Identify which cell holds the provided text, then report its (X, Y) central coordinate. 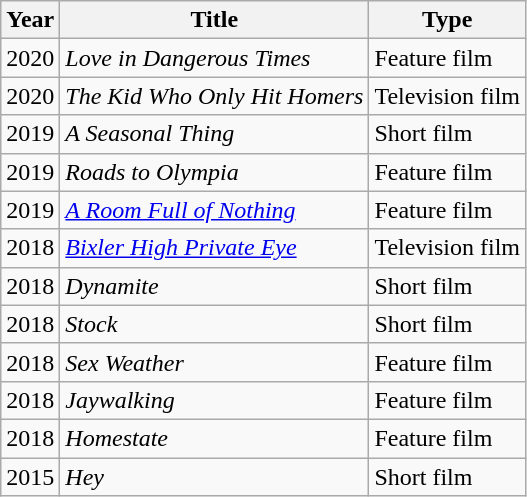
Year (30, 20)
A Room Full of Nothing (214, 210)
Sex Weather (214, 362)
Jaywalking (214, 400)
Love in Dangerous Times (214, 58)
Hey (214, 477)
Roads to Olympia (214, 172)
2015 (30, 477)
Homestate (214, 438)
Dynamite (214, 286)
Stock (214, 324)
The Kid Who Only Hit Homers (214, 96)
Bixler High Private Eye (214, 248)
Type (448, 20)
Title (214, 20)
A Seasonal Thing (214, 134)
